Search for the cell housing the specified text and yield its [X, Y] center coordinate. 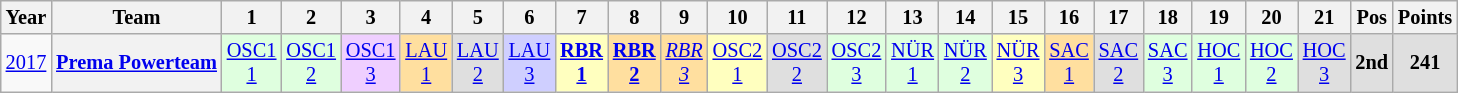
Pos [1372, 17]
Year [26, 17]
18 [1168, 17]
SAC3 [1168, 63]
20 [1272, 17]
14 [966, 17]
21 [1324, 17]
9 [684, 17]
LAU2 [478, 63]
2 [311, 17]
RBR3 [684, 63]
OSC11 [252, 63]
6 [530, 17]
RBR2 [634, 63]
SAC1 [1068, 63]
4 [426, 17]
241 [1425, 63]
13 [912, 17]
3 [371, 17]
Team [136, 17]
OSC12 [311, 63]
LAU3 [530, 63]
NÜR2 [966, 63]
12 [857, 17]
2nd [1372, 63]
NÜR3 [1018, 63]
7 [582, 17]
LAU1 [426, 63]
5 [478, 17]
SAC2 [1118, 63]
1 [252, 17]
RBR1 [582, 63]
OSC23 [857, 63]
HOC1 [1218, 63]
OSC22 [797, 63]
NÜR1 [912, 63]
19 [1218, 17]
OSC13 [371, 63]
HOC2 [1272, 63]
OSC21 [738, 63]
10 [738, 17]
8 [634, 17]
Prema Powerteam [136, 63]
17 [1118, 17]
11 [797, 17]
2017 [26, 63]
HOC3 [1324, 63]
Points [1425, 17]
16 [1068, 17]
15 [1018, 17]
